Determine the (X, Y) coordinate at the center of the cell enclosing the given text.  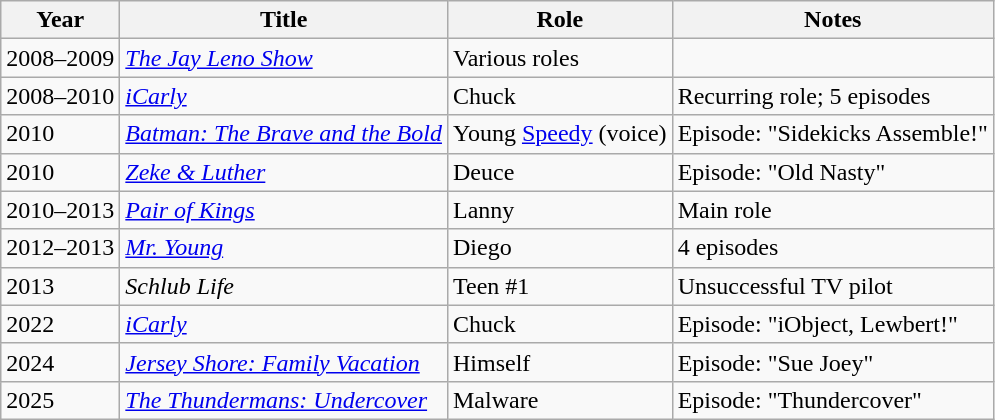
Various roles (560, 58)
Lanny (560, 210)
Pair of Kings (284, 210)
Episode: "Sidekicks Assemble!" (832, 134)
Notes (832, 20)
Episode: "Sue Joey" (832, 362)
Himself (560, 362)
Episode: "iObject, Lewbert!" (832, 324)
4 episodes (832, 248)
Zeke & Luther (284, 172)
2013 (60, 286)
Malware (560, 400)
Jersey Shore: Family Vacation (284, 362)
Recurring role; 5 episodes (832, 96)
Batman: The Brave and the Bold (284, 134)
Main role (832, 210)
Teen #1 (560, 286)
2008–2009 (60, 58)
Unsuccessful TV pilot (832, 286)
Mr. Young (284, 248)
Episode: "Old Nasty" (832, 172)
2022 (60, 324)
2010–2013 (60, 210)
The Thundermans: Undercover (284, 400)
Year (60, 20)
Diego (560, 248)
2024 (60, 362)
The Jay Leno Show (284, 58)
Young Speedy (voice) (560, 134)
2012–2013 (60, 248)
Title (284, 20)
2025 (60, 400)
Deuce (560, 172)
Schlub Life (284, 286)
Episode: "Thundercover" (832, 400)
2008–2010 (60, 96)
Role (560, 20)
